Return [x, y] of the center of cell containing provided text 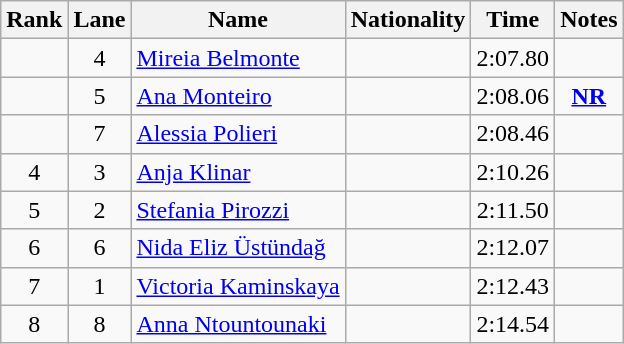
Anna Ntountounaki [238, 324]
Stefania Pirozzi [238, 210]
NR [589, 96]
Lane [100, 20]
2:12.43 [513, 286]
Alessia Polieri [238, 134]
Name [238, 20]
Rank [34, 20]
Mireia Belmonte [238, 58]
Time [513, 20]
Anja Klinar [238, 172]
2:08.06 [513, 96]
2:14.54 [513, 324]
2:11.50 [513, 210]
Nida Eliz Üstündağ [238, 248]
2:08.46 [513, 134]
3 [100, 172]
Ana Monteiro [238, 96]
2:07.80 [513, 58]
1 [100, 286]
2 [100, 210]
Nationality [408, 20]
2:12.07 [513, 248]
Victoria Kaminskaya [238, 286]
2:10.26 [513, 172]
Notes [589, 20]
